Provide the (X, Y) coordinate of the cell's center where the given text is located.  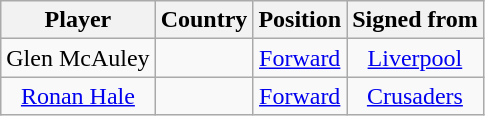
Liverpool (416, 58)
Crusaders (416, 96)
Signed from (416, 20)
Ronan Hale (78, 96)
Position (300, 20)
Player (78, 20)
Glen McAuley (78, 58)
Country (204, 20)
